Output the [X, Y] coordinate of the center of the cell containing the given text.  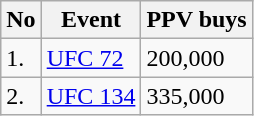
No [21, 20]
PPV buys [196, 20]
2. [21, 96]
UFC 134 [91, 96]
Event [91, 20]
UFC 72 [91, 58]
200,000 [196, 58]
1. [21, 58]
335,000 [196, 96]
